Detect which cell encompasses the target text, then output its (x, y) center coordinate. 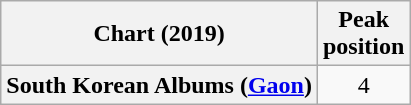
South Korean Albums (Gaon) (160, 85)
Peakposition (363, 34)
4 (363, 85)
Chart (2019) (160, 34)
